Return the (x, y) coordinate for the center point of the cell that contains the specified text.  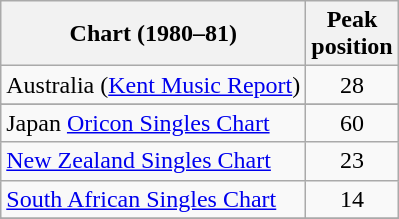
South African Singles Chart (154, 199)
60 (352, 123)
Chart (1980–81) (154, 34)
Australia (Kent Music Report) (154, 85)
New Zealand Singles Chart (154, 161)
28 (352, 85)
23 (352, 161)
14 (352, 199)
Japan Oricon Singles Chart (154, 123)
Peakposition (352, 34)
